Determine the (X, Y) coordinate at the center of the cell enclosing the given text.  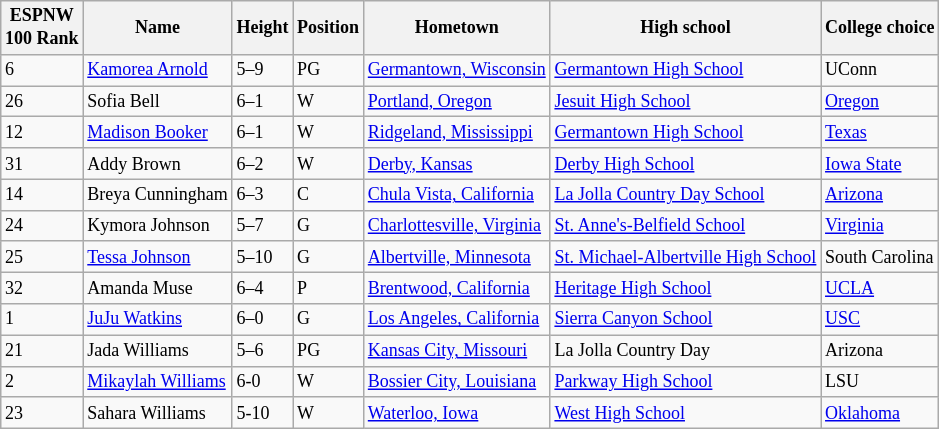
Iowa State (880, 164)
Portland, Oregon (456, 102)
Sahara Williams (158, 412)
Parkway High School (686, 382)
Waterloo, Iowa (456, 412)
23 (42, 412)
Jesuit High School (686, 102)
5–9 (262, 70)
Tessa Johnson (158, 256)
Height (262, 28)
6–3 (262, 194)
Chula Vista, California (456, 194)
Albertville, Minnesota (456, 256)
St. Anne's-Belfield School (686, 226)
Ridgeland, Mississippi (456, 132)
High school (686, 28)
Position (328, 28)
Oklahoma (880, 412)
6 (42, 70)
Charlottesville, Virginia (456, 226)
26 (42, 102)
Mikaylah Williams (158, 382)
6-0 (262, 382)
P (328, 288)
Los Angeles, California (456, 320)
Jada Williams (158, 350)
La Jolla Country Day (686, 350)
5–7 (262, 226)
St. Michael-Albertville High School (686, 256)
32 (42, 288)
Derby High School (686, 164)
Amanda Muse (158, 288)
14 (42, 194)
Sierra Canyon School (686, 320)
Breya Cunningham (158, 194)
31 (42, 164)
25 (42, 256)
Madison Booker (158, 132)
Virginia (880, 226)
5-10 (262, 412)
South Carolina (880, 256)
West High School (686, 412)
2 (42, 382)
ESPNW100 Rank (42, 28)
C (328, 194)
Derby, Kansas (456, 164)
Kansas City, Missouri (456, 350)
Kymora Johnson (158, 226)
UConn (880, 70)
Name (158, 28)
12 (42, 132)
24 (42, 226)
UCLA (880, 288)
5–10 (262, 256)
6–4 (262, 288)
21 (42, 350)
5–6 (262, 350)
6–2 (262, 164)
1 (42, 320)
USC (880, 320)
6–0 (262, 320)
Brentwood, California (456, 288)
Kamorea Arnold (158, 70)
JuJu Watkins (158, 320)
Texas (880, 132)
Hometown (456, 28)
La Jolla Country Day School (686, 194)
Bossier City, Louisiana (456, 382)
LSU (880, 382)
College choice (880, 28)
Germantown, Wisconsin (456, 70)
Addy Brown (158, 164)
Sofia Bell (158, 102)
Oregon (880, 102)
Heritage High School (686, 288)
